Provide the [X, Y] coordinate of the cell's center where the given text is located.  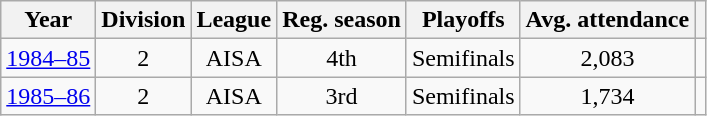
Playoffs [463, 20]
4th [342, 58]
2,083 [608, 58]
3rd [342, 96]
Division [144, 20]
1985–86 [48, 96]
1984–85 [48, 58]
Reg. season [342, 20]
Year [48, 20]
1,734 [608, 96]
League [234, 20]
Avg. attendance [608, 20]
